Provide the (X, Y) coordinate of the cell's center where the given text is located.  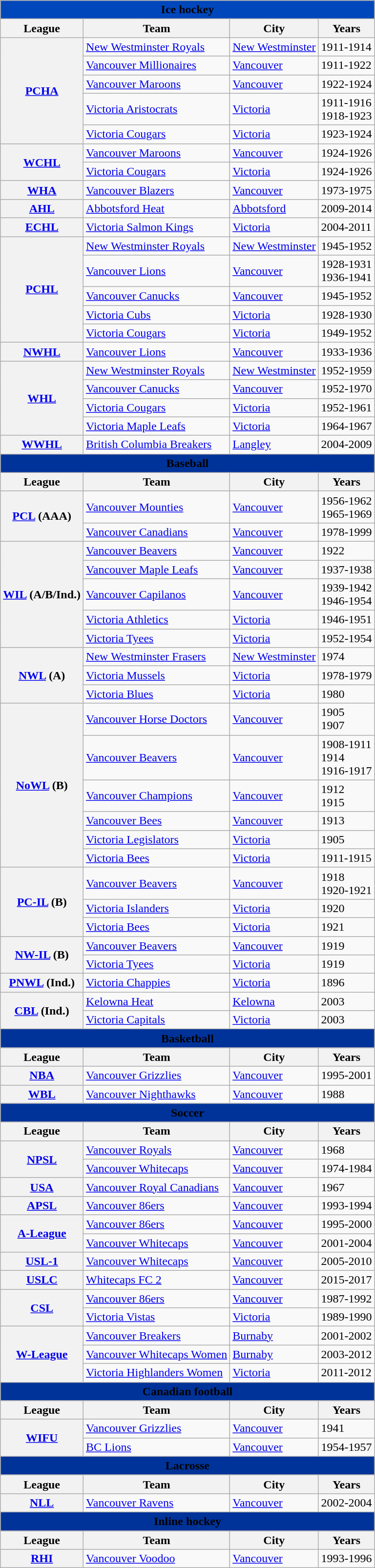
1920 (347, 908)
Soccer (187, 1113)
1987-1992 (347, 1299)
Ice hockey (187, 10)
CBL (Ind.) (42, 1011)
Baseball (187, 463)
1946-1951 (347, 620)
Victoria Legislators (157, 839)
Lacrosse (187, 1466)
Victoria Chappies (157, 983)
1939-1942 1946-1954 (347, 594)
Victoria Islanders (157, 908)
1964-1967 (347, 426)
WCHL (42, 162)
USL-1 (42, 1262)
1928-1931 1936-1941 (347, 271)
1974 (347, 657)
1922-1924 (347, 84)
1973-1975 (347, 190)
Langley (274, 445)
WIL (A/B/Ind.) (42, 594)
NWL (A) (42, 675)
1974-1984 (347, 1168)
1968 (347, 1150)
PCL (AAA) (42, 516)
Vancouver Champions (157, 795)
1911-1915 (347, 858)
Vancouver Nighthawks (157, 1094)
2005-2010 (347, 1262)
Vancouver Breakers (157, 1336)
2009-2014 (347, 208)
WBL (42, 1094)
1928-1930 (347, 315)
Vancouver Blazers (157, 190)
1922 (347, 550)
NoWL (B) (42, 785)
1952-1970 (347, 389)
1905 1907 (347, 719)
1913 (347, 821)
Vancouver Ravens (157, 1503)
PCHL (42, 289)
1978-1999 (347, 532)
Kelowna Heat (157, 1001)
1933-1936 (347, 352)
1949-1952 (347, 333)
W-League (42, 1354)
Vancouver Maple Leafs (157, 570)
BC Lions (157, 1447)
CSL (42, 1308)
Basketball (187, 1039)
Abbotsford Heat (157, 208)
AHL (42, 208)
1978-1979 (347, 675)
2004-2009 (347, 445)
1918 1920-1921 (347, 883)
WWHL (42, 445)
1937-1938 (347, 570)
PCHA (42, 91)
WHA (42, 190)
1956-1962 1965-1969 (347, 507)
1911-1914 (347, 47)
Vancouver Horse Doctors (157, 719)
USLC (42, 1280)
PNWL (Ind.) (42, 983)
Victoria Athletics (157, 620)
NBA (42, 1076)
WHL (42, 398)
Kelowna (274, 1001)
2001-2002 (347, 1336)
1908-1911 1914 1916-1917 (347, 757)
1988 (347, 1094)
1995-2000 (347, 1224)
2015-2017 (347, 1280)
NW-IL (B) (42, 955)
Vancouver Whitecaps Women (157, 1354)
1967 (347, 1187)
Victoria Maple Leafs (157, 426)
RHI (42, 1559)
1993-1996 (347, 1559)
New Westminster Frasers (157, 657)
PC-IL (B) (42, 902)
1923-1924 (347, 134)
Vancouver Millionaires (157, 65)
British Columbia Breakers (157, 445)
Victoria Capitals (157, 1020)
APSL (42, 1205)
1905 (347, 839)
2004-2011 (347, 227)
NWHL (42, 352)
Whitecaps FC 2 (157, 1280)
1912 1915 (347, 795)
ECHL (42, 227)
1989-1990 (347, 1317)
Victoria Salmon Kings (157, 227)
Victoria Highlanders Women (157, 1373)
2011-2012 (347, 1373)
Victoria Aristocrats (157, 109)
1980 (347, 694)
WIFU (42, 1438)
Canadian football (187, 1391)
2003-2012 (347, 1354)
1911-1922 (347, 65)
1896 (347, 983)
USA (42, 1187)
1911-1916 1918-1923 (347, 109)
Victoria Cubs (157, 315)
2001-2004 (347, 1243)
1941 (347, 1428)
1952-1961 (347, 407)
Inline hockey (187, 1521)
2002-2004 (347, 1503)
1993-1994 (347, 1205)
Vancouver Royal Canadians (157, 1187)
1995-2001 (347, 1076)
1952-1954 (347, 638)
1952-1959 (347, 370)
Abbotsford (274, 208)
NPSL (42, 1159)
Vancouver Royals (157, 1150)
NLL (42, 1503)
Vancouver Bees (157, 821)
1954-1957 (347, 1447)
Vancouver Canadians (157, 532)
Vancouver Capilanos (157, 594)
1921 (347, 927)
Vancouver Mounties (157, 507)
Victoria Vistas (157, 1317)
A-League (42, 1233)
Victoria Mussels (157, 675)
Vancouver Voodoo (157, 1559)
Victoria Blues (157, 694)
